Detect which cell encompasses the target text, then output its [X, Y] center coordinate. 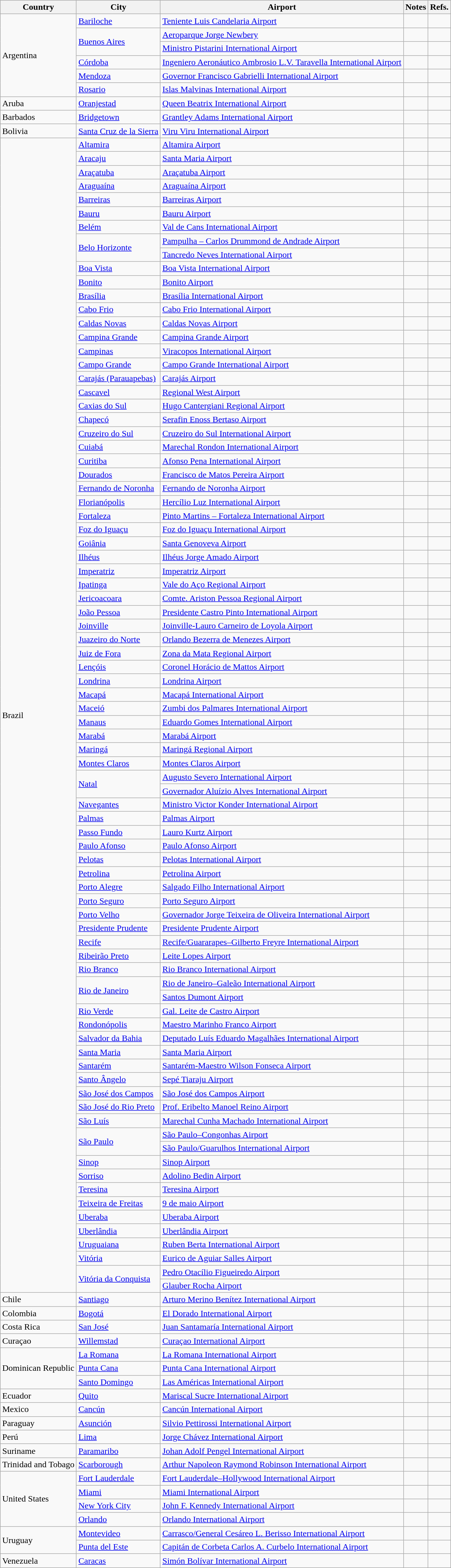
Las Américas International Airport [282, 1382]
Asunción [118, 1423]
Bariloche [118, 21]
Chile [38, 1300]
Bauru [118, 213]
Airport [282, 7]
Zona da Mata Regional Airport [282, 653]
Governador Jorge Teixeira de Oliveira International Airport [282, 915]
Palmas [118, 818]
Fort Lauderdale [118, 1478]
Macapá [118, 695]
Bridgetown [118, 117]
Juiz de Fora [118, 653]
Paramaribo [118, 1451]
São Paulo [118, 1141]
Comte. Ariston Pessoa Regional Airport [282, 598]
Boa Vista International Airport [282, 268]
Curitiba [118, 461]
Foz do Iguaçu International Airport [282, 530]
Campinas [118, 351]
Salvador da Bahia [118, 1038]
Barreiras [118, 200]
Simón Bolívar International Airport [282, 1561]
La Romana International Airport [282, 1355]
Porto Seguro Airport [282, 901]
Aeroparque Jorge Newbery [282, 35]
Santarém [118, 1066]
Imperatriz [118, 571]
Cabo Frio International Airport [282, 310]
Foz do Iguaçu [118, 530]
El Dorado International Airport [282, 1313]
Dourados [118, 475]
Punta del Este [118, 1547]
Maestro Marinho Franco Airport [282, 1024]
Bogotá [118, 1313]
Deputado Luís Eduardo Magalhães International Airport [282, 1038]
Pelotas International Airport [282, 860]
Dominican Republic [38, 1368]
Campo Grande International Airport [282, 364]
Johan Adolf Pengel International Airport [282, 1451]
Leite Lopes Airport [282, 956]
Governador Aluízio Alves International Airport [282, 791]
Uruguay [38, 1540]
São Paulo–Congonhas Airport [282, 1135]
Carrasco/General Cesáreo L. Berisso International Airport [282, 1533]
Uruguaiana [118, 1244]
Araguaína [118, 186]
Santarém-Maestro Wilson Fonseca Airport [282, 1066]
Cruzeiro do Sul [118, 433]
Marechal Cunha Machado International Airport [282, 1121]
Fort Lauderdale–Hollywood International Airport [282, 1478]
Sorriso [118, 1176]
Santa Maria [118, 1052]
Queen Beatrix International Airport [282, 103]
Ilhéus [118, 557]
Recife [118, 942]
Curaçao [38, 1341]
Adolino Bedin Airport [282, 1176]
Florianópolis [118, 502]
Marabá [118, 736]
Fortaleza [118, 516]
Paraguay [38, 1423]
Fernando de Noronha Airport [282, 488]
Aracaju [118, 158]
Serafin Enoss Bertaso Airport [282, 420]
Oranjestad [118, 103]
City [118, 7]
Paulo Afonso [118, 846]
Grantley Adams International Airport [282, 117]
Orlando [118, 1520]
Country [38, 7]
Zumbi dos Palmares International Airport [282, 708]
Campina Grande [118, 337]
Miami International Airport [282, 1492]
Porto Seguro [118, 901]
Prof. Eribelto Manoel Reino Airport [282, 1107]
Porto Velho [118, 915]
Gal. Leite de Castro Airport [282, 1011]
Teniente Luis Candelaria Airport [282, 21]
Capitán de Corbeta Carlos A. Curbelo International Airport [282, 1547]
Uberlândia Airport [282, 1231]
Aruba [38, 103]
Rio Verde [118, 1011]
Caldas Novas Airport [282, 323]
Punta Cana [118, 1368]
Santa Cruz de la Sierra [118, 131]
Presidente Prudente [118, 928]
Belo Horizonte [118, 248]
Willemstad [118, 1341]
Presidente Prudente Airport [282, 928]
Augusto Severo International Airport [282, 777]
João Pessoa [118, 612]
Navegantes [118, 804]
United States [38, 1499]
Jorge Chávez International Airport [282, 1437]
Barbados [38, 117]
Perú [38, 1437]
Hercílio Luz International Airport [282, 502]
Silvio Pettirossi International Airport [282, 1423]
Rosario [118, 90]
Paulo Afonso Airport [282, 846]
Ministro Victor Konder International Airport [282, 804]
Altamira [118, 144]
Uberaba [118, 1217]
Curaçao International Airport [282, 1341]
Colombia [38, 1313]
Salgado Filho International Airport [282, 887]
Pelotas [118, 860]
Punta Cana International Airport [282, 1368]
Suriname [38, 1451]
Natal [118, 784]
Ilhéus Jorge Amado Airport [282, 557]
Regional West Airport [282, 392]
Juazeiro do Norte [118, 640]
Araçatuba Airport [282, 172]
Miami [118, 1492]
Maceió [118, 708]
Pampulha – Carlos Drummond de Andrade Airport [282, 241]
Marabá Airport [282, 736]
Passo Fundo [118, 832]
Goiânia [118, 543]
La Romana [118, 1355]
Santo Ângelo [118, 1080]
John F. Kennedy International Airport [282, 1506]
Santo Domingo [118, 1382]
Viru Viru International Airport [282, 131]
New York City [118, 1506]
São Paulo/Guarulhos International Airport [282, 1148]
Araguaína Airport [282, 186]
Maringá [118, 750]
Campina Grande Airport [282, 337]
Cabo Frio [118, 310]
Marechal Rondon International Airport [282, 447]
Bonito Airport [282, 282]
Caxias do Sul [118, 406]
Boa Vista [118, 268]
Cascavel [118, 392]
Córdoba [118, 62]
Rio de Janeiro [118, 990]
Ipatinga [118, 584]
Val de Cans International Airport [282, 227]
Francisco de Matos Pereira Airport [282, 475]
Barreiras Airport [282, 200]
Uberlândia [118, 1231]
Rio de Janeiro–Galeão International Airport [282, 983]
Refs. [439, 7]
Santiago [118, 1300]
Ribeirão Preto [118, 956]
Sepé Tiaraju Airport [282, 1080]
Manaus [118, 722]
Brasília [118, 296]
Tancredo Neves International Airport [282, 255]
Viracopos International Airport [282, 351]
Rio Branco [118, 969]
Jericoacoara [118, 598]
Caldas Novas [118, 323]
Arthur Napoleon Raymond Robinson International Airport [282, 1464]
Vitória [118, 1258]
Santa Genoveva Airport [282, 543]
Venezuela [38, 1561]
Governor Francisco Gabrielli International Airport [282, 76]
Mexico [38, 1409]
Notes [416, 7]
Quito [118, 1396]
Mendoza [118, 76]
Joinville [118, 626]
Afonso Pena International Airport [282, 461]
Montes Claros [118, 763]
Bonito [118, 282]
Carajás (Parauapebas) [118, 378]
Fernando de Noronha [118, 488]
Montevideo [118, 1533]
Maringá Regional Airport [282, 750]
Mariscal Sucre International Airport [282, 1396]
Cancún International Airport [282, 1409]
Trinidad and Tobago [38, 1464]
Lauro Kurtz Airport [282, 832]
Teixeira de Freitas [118, 1203]
Vale do Aço Regional Airport [282, 584]
Ministro Pistarini International Airport [282, 48]
Londrina Airport [282, 681]
Palmas Airport [282, 818]
São Luís [118, 1121]
Caracas [118, 1561]
Eduardo Gomes International Airport [282, 722]
Belém [118, 227]
Sinop [118, 1162]
Lençóis [118, 667]
Recife/Guararapes–Gilberto Freyre International Airport [282, 942]
Argentina [38, 55]
São José do Rio Preto [118, 1107]
Cruzeiro do Sul International Airport [282, 433]
São José dos Campos [118, 1093]
Cuiabá [118, 447]
Rondonópolis [118, 1024]
Orlando International Airport [282, 1520]
Carajás Airport [282, 378]
Hugo Cantergiani Regional Airport [282, 406]
Arturo Merino Benítez International Airport [282, 1300]
Teresina [118, 1189]
Presidente Castro Pinto International Airport [282, 612]
Sinop Airport [282, 1162]
Montes Claros Airport [282, 763]
Petrolina [118, 873]
Islas Malvinas International Airport [282, 90]
Vitória da Conquista [118, 1279]
Petrolina Airport [282, 873]
Pinto Martins – Fortaleza International Airport [282, 516]
Scarborough [118, 1464]
Lima [118, 1437]
Joinville-Lauro Carneiro de Loyola Airport [282, 626]
Pedro Otacílio Figueiredo Airport [282, 1272]
Araçatuba [118, 172]
Campo Grande [118, 364]
Brasília International Airport [282, 296]
Rio Branco International Airport [282, 969]
Ecuador [38, 1396]
Glauber Rocha Airport [282, 1286]
Bauru Airport [282, 213]
9 de maio Airport [282, 1203]
San José [118, 1327]
Imperatriz Airport [282, 571]
Eurico de Aguiar Salles Airport [282, 1258]
Costa Rica [38, 1327]
Chapecó [118, 420]
Ruben Berta International Airport [282, 1244]
Juan Santamaría International Airport [282, 1327]
Brazil [38, 715]
Uberaba Airport [282, 1217]
Santos Dumont Airport [282, 997]
Cancún [118, 1409]
Bolivia [38, 131]
Buenos Aires [118, 42]
Porto Alegre [118, 887]
São José dos Campos Airport [282, 1093]
Teresina Airport [282, 1189]
Ingeniero Aeronáutico Ambrosio L.V. Taravella International Airport [282, 62]
Coronel Horácio de Mattos Airport [282, 667]
Macapá International Airport [282, 695]
Londrina [118, 681]
Altamira Airport [282, 144]
Orlando Bezerra de Menezes Airport [282, 640]
